Extract the [X, Y] coordinate from the center of the cell holding the provided text.  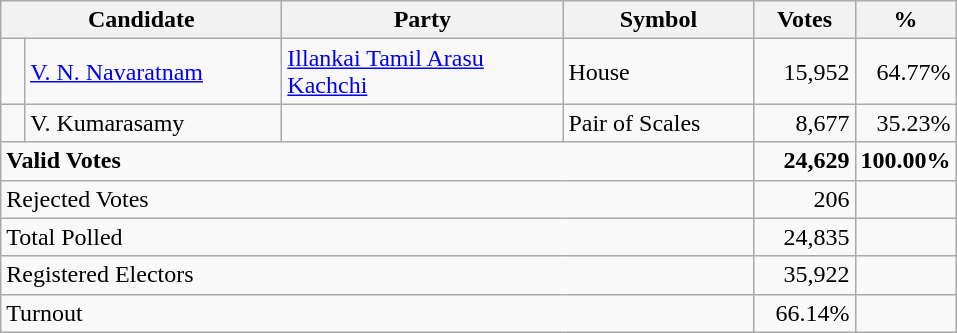
Valid Votes [378, 161]
66.14% [804, 313]
15,952 [804, 72]
24,629 [804, 161]
206 [804, 199]
64.77% [906, 72]
100.00% [906, 161]
Pair of Scales [658, 123]
Turnout [378, 313]
Registered Electors [378, 275]
Party [422, 20]
Illankai Tamil Arasu Kachchi [422, 72]
% [906, 20]
V. Kumarasamy [154, 123]
24,835 [804, 237]
35,922 [804, 275]
Symbol [658, 20]
V. N. Navaratnam [154, 72]
Candidate [142, 20]
House [658, 72]
35.23% [906, 123]
Total Polled [378, 237]
Rejected Votes [378, 199]
Votes [804, 20]
8,677 [804, 123]
